Extract the (x, y) coordinate from the center of the cell holding the provided text.  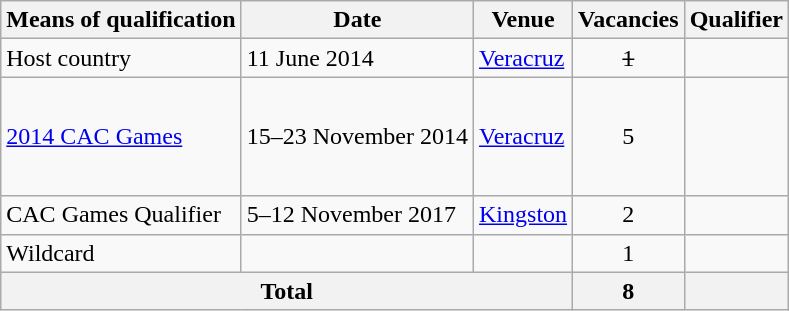
5–12 November 2017 (357, 215)
Venue (524, 20)
Total (287, 291)
5 (629, 136)
11 June 2014 (357, 58)
15–23 November 2014 (357, 136)
Host country (121, 58)
Means of qualification (121, 20)
Wildcard (121, 253)
CAC Games Qualifier (121, 215)
8 (629, 291)
2 (629, 215)
Qualifier (736, 20)
2014 CAC Games (121, 136)
Date (357, 20)
Kingston (524, 215)
Vacancies (629, 20)
